Output the (x, y) coordinate of the center of the cell containing the given text.  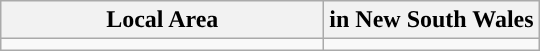
Local Area (162, 20)
in New South Wales (432, 20)
